Return [X, Y] of the center of cell containing provided text 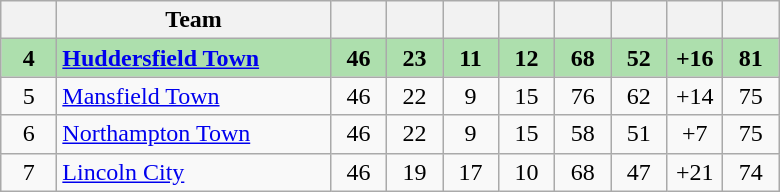
4 [29, 58]
19 [414, 172]
11 [470, 58]
Team [194, 20]
+14 [695, 96]
Huddersfield Town [194, 58]
6 [29, 134]
74 [751, 172]
23 [414, 58]
Mansfield Town [194, 96]
17 [470, 172]
+16 [695, 58]
+21 [695, 172]
81 [751, 58]
+7 [695, 134]
Northampton Town [194, 134]
12 [527, 58]
7 [29, 172]
5 [29, 96]
47 [639, 172]
Lincoln City [194, 172]
10 [527, 172]
62 [639, 96]
51 [639, 134]
58 [583, 134]
52 [639, 58]
76 [583, 96]
